Provide the [X, Y] coordinate of the cell's center where the given text is located.  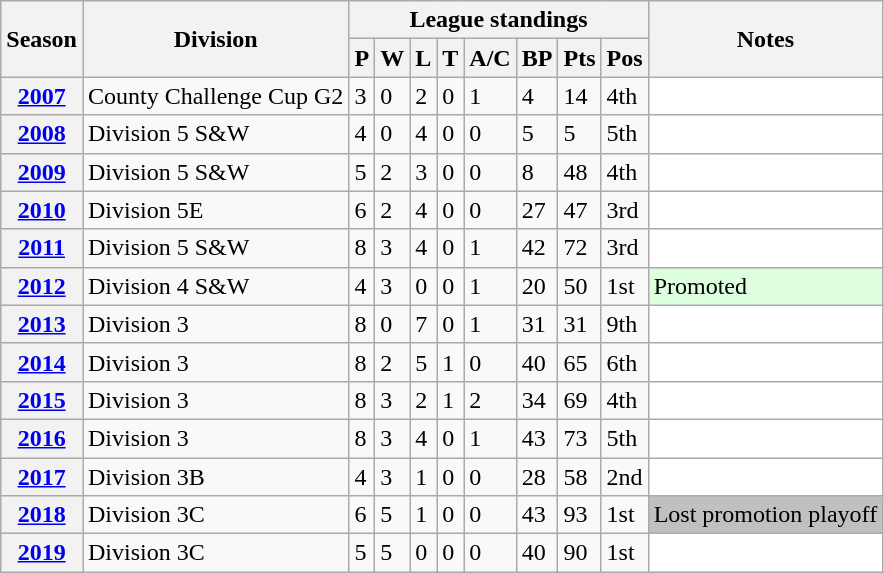
50 [580, 286]
2018 [42, 515]
League standings [498, 20]
2008 [42, 134]
28 [537, 477]
27 [537, 210]
P [362, 58]
County Challenge Cup G2 [215, 96]
93 [580, 515]
69 [580, 400]
42 [537, 248]
2017 [42, 477]
Pts [580, 58]
Lost promotion playoff [766, 515]
9th [624, 324]
14 [580, 96]
Division 4 S&W [215, 286]
65 [580, 362]
2016 [42, 438]
2007 [42, 96]
A/C [490, 58]
2009 [42, 172]
2011 [42, 248]
73 [580, 438]
Division 3B [215, 477]
47 [580, 210]
BP [537, 58]
2019 [42, 553]
2nd [624, 477]
34 [537, 400]
6th [624, 362]
L [424, 58]
W [392, 58]
Season [42, 39]
2012 [42, 286]
2014 [42, 362]
20 [537, 286]
Division 5E [215, 210]
58 [580, 477]
Division [215, 39]
2013 [42, 324]
Notes [766, 39]
Promoted [766, 286]
T [450, 58]
7 [424, 324]
Pos [624, 58]
72 [580, 248]
2010 [42, 210]
48 [580, 172]
2015 [42, 400]
90 [580, 553]
